Output the [x, y] coordinate of the center of the cell containing the given text.  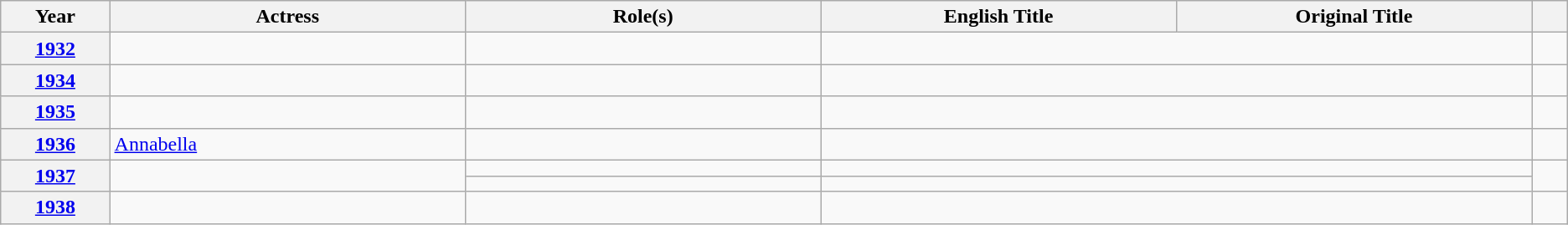
1937 [55, 176]
1936 [55, 144]
English Title [998, 17]
Annabella [287, 144]
Original Title [1354, 17]
1934 [55, 80]
1938 [55, 207]
Actress [287, 17]
1932 [55, 49]
Role(s) [642, 17]
1935 [55, 112]
Year [55, 17]
